Search for the cell housing the specified text and yield its [x, y] center coordinate. 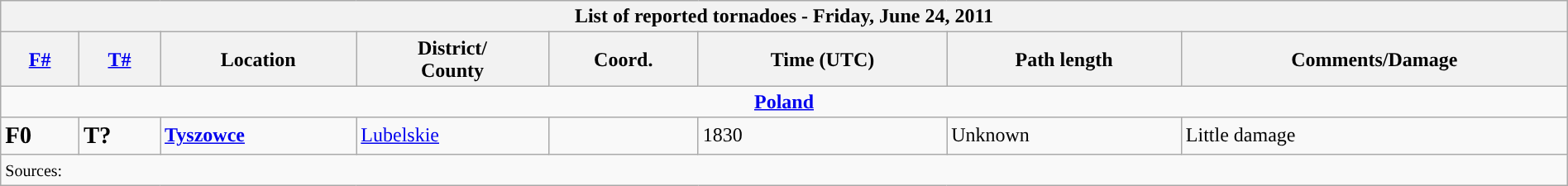
Comments/Damage [1374, 60]
Little damage [1374, 136]
F0 [40, 136]
F# [40, 60]
List of reported tornadoes - Friday, June 24, 2011 [784, 17]
Time (UTC) [822, 60]
T? [119, 136]
District/County [452, 60]
Path length [1064, 60]
Coord. [624, 60]
Tyszowce [258, 136]
Poland [784, 102]
1830 [822, 136]
T# [119, 60]
Lubelskie [452, 136]
Sources: [784, 169]
Location [258, 60]
Unknown [1064, 136]
